Determine the [X, Y] coordinate at the center of the cell enclosing the given text.  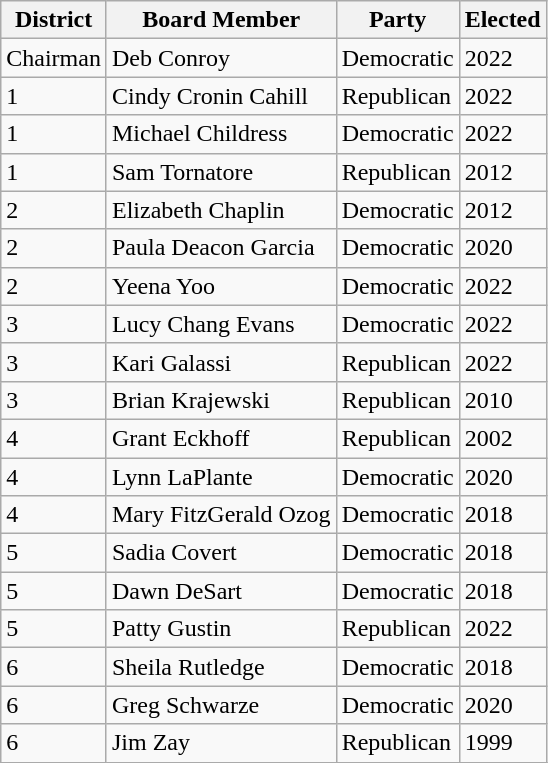
Lucy Chang Evans [221, 324]
Brian Krajewski [221, 400]
Mary FitzGerald Ozog [221, 515]
Chairman [54, 58]
Lynn LaPlante [221, 477]
2002 [502, 438]
Party [398, 20]
District [54, 20]
Grant Eckhoff [221, 438]
Kari Galassi [221, 362]
Dawn DeSart [221, 591]
Jim Zay [221, 743]
2010 [502, 400]
Cindy Cronin Cahill [221, 96]
Sadia Covert [221, 553]
Sam Tornatore [221, 172]
Paula Deacon Garcia [221, 248]
Michael Childress [221, 134]
Board Member [221, 20]
Elected [502, 20]
Elizabeth Chaplin [221, 210]
Greg Schwarze [221, 705]
Yeena Yoo [221, 286]
Deb Conroy [221, 58]
Patty Gustin [221, 629]
Sheila Rutledge [221, 667]
1999 [502, 743]
